Determine the (x, y) coordinate at the center of the cell enclosing the given text.  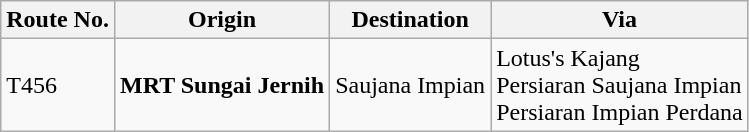
Saujana Impian (410, 85)
MRT Sungai Jernih (222, 85)
T456 (58, 85)
Via (620, 20)
Lotus's KajangPersiaran Saujana ImpianPersiaran Impian Perdana (620, 85)
Destination (410, 20)
Origin (222, 20)
Route No. (58, 20)
